Search for the cell housing the specified text and yield its (X, Y) center coordinate. 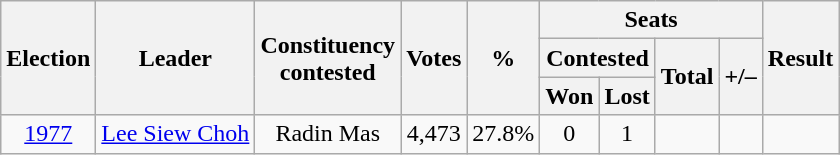
Radin Mas (328, 134)
Lee Siew Choh (176, 134)
+/– (740, 77)
27.8% (504, 134)
0 (570, 134)
Election (48, 58)
Won (570, 96)
Votes (434, 58)
Result (800, 58)
% (504, 58)
Seats (651, 20)
Lost (627, 96)
1977 (48, 134)
4,473 (434, 134)
Contested (598, 58)
Leader (176, 58)
1 (627, 134)
Total (687, 77)
Constituencycontested (328, 58)
